Scan for the cell matching the given text and deliver its (X, Y) coordinate at center. 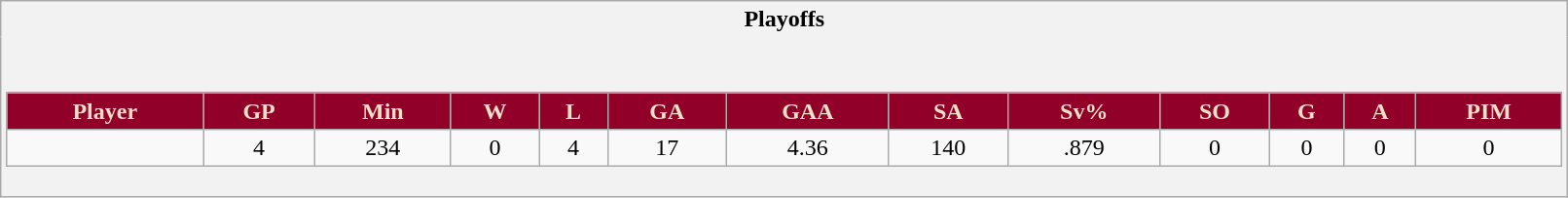
4.36 (808, 148)
Playoffs (784, 20)
PIM (1489, 111)
L (573, 111)
SA (948, 111)
Player GP Min W L GA GAA SA Sv% SO G A PIM 4 234 0 4 17 4.36 140 .879 0 0 0 0 (784, 117)
Player (105, 111)
Min (383, 111)
G (1306, 111)
Sv% (1084, 111)
GP (259, 111)
A (1380, 111)
W (494, 111)
140 (948, 148)
17 (667, 148)
GAA (808, 111)
.879 (1084, 148)
234 (383, 148)
SO (1215, 111)
GA (667, 111)
